For the text-containing cell, return its midpoint in [X, Y] coordinate format. 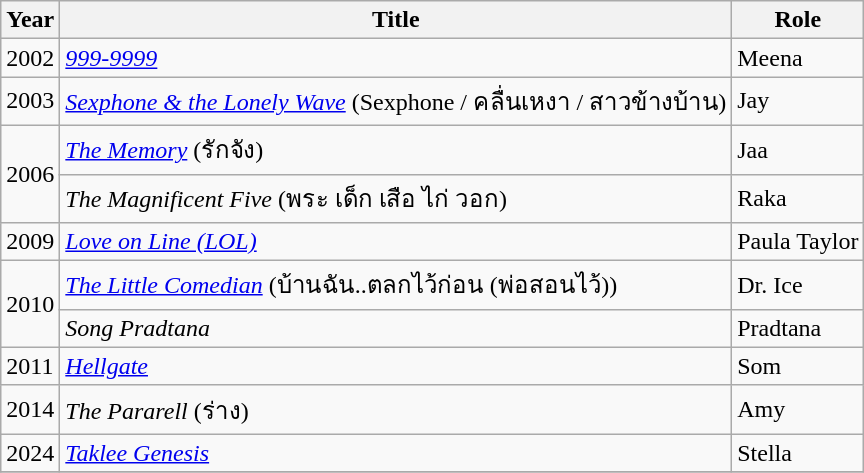
The Magnificent Five (พระ เด็ก เสือ ไก่ วอก) [396, 198]
2014 [30, 410]
Som [798, 366]
The Little Comedian (บ้านฉัน..ตลกไว้ก่อน (พ่อสอนไว้)) [396, 286]
Dr. Ice [798, 286]
Amy [798, 410]
2002 [30, 58]
The Memory (รักจัง) [396, 150]
2024 [30, 453]
Paula Taylor [798, 242]
2010 [30, 304]
2003 [30, 102]
2011 [30, 366]
Stella [798, 453]
Hellgate [396, 366]
The Pararell (ร่าง) [396, 410]
999-9999 [396, 58]
Meena [798, 58]
Pradtana [798, 328]
Song Pradtana [396, 328]
2006 [30, 174]
Jay [798, 102]
Role [798, 20]
Jaa [798, 150]
2009 [30, 242]
Raka [798, 198]
Title [396, 20]
Love on Line (LOL) [396, 242]
Taklee Genesis [396, 453]
Year [30, 20]
Sexphone & the Lonely Wave (Sexphone / คลื่นเหงา / สาวข้างบ้าน) [396, 102]
